For the text-containing cell, return its midpoint in (x, y) coordinate format. 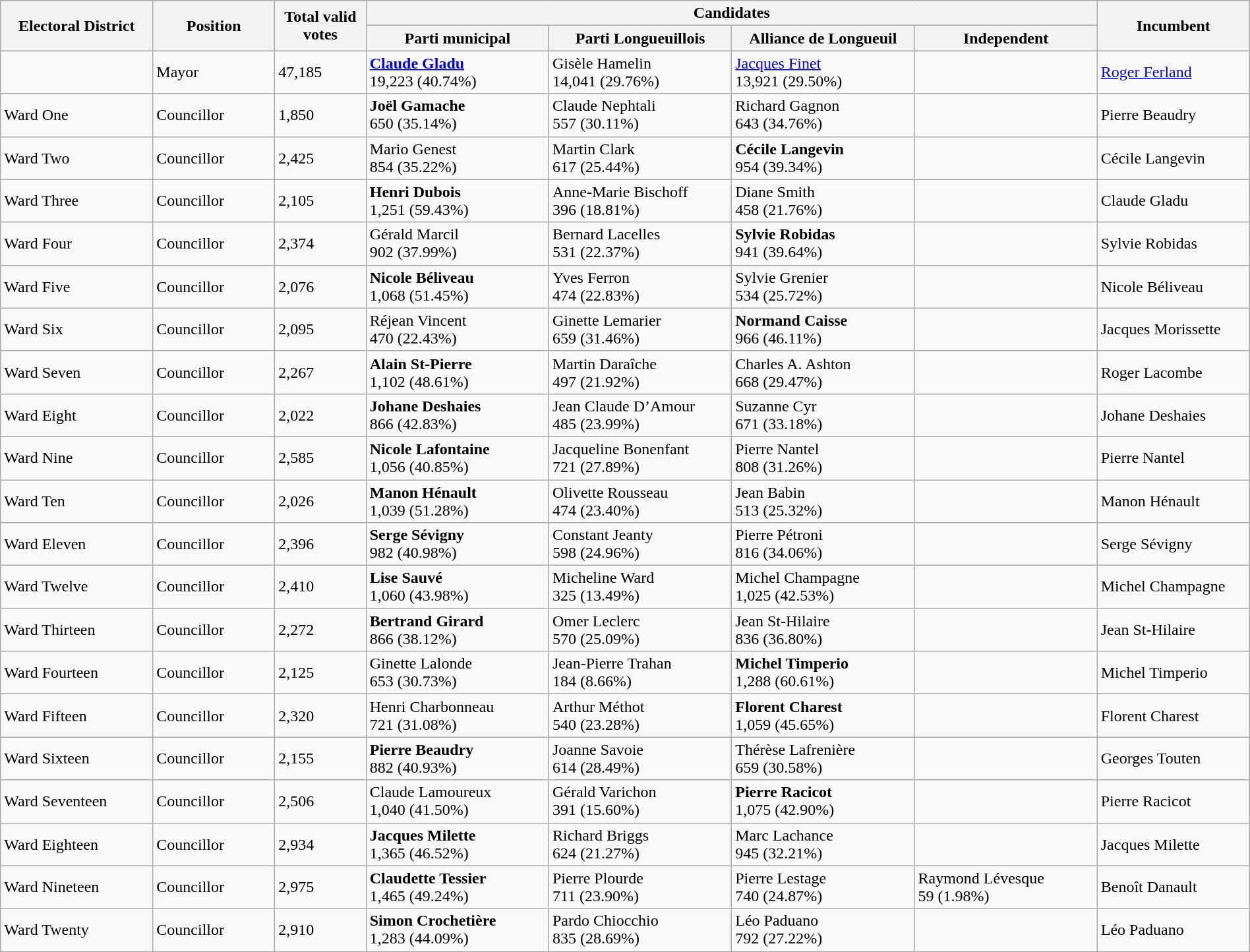
Ward One (76, 115)
Henri Dubois1,251 (59.43%) (458, 200)
Ward Seventeen (76, 802)
Claude Gladu19,223 (40.74%) (458, 73)
Ginette Lalonde653 (30.73%) (458, 672)
Jean Claude D’Amour485 (23.99%) (640, 415)
Pierre Nantel808 (31.26%) (823, 458)
2,272 (320, 630)
Ward Four (76, 244)
Michel Champagne (1174, 587)
Pardo Chiocchio835 (28.69%) (640, 930)
Claudette Tessier1,465 (49.24%) (458, 887)
Pierre Beaudry882 (40.93%) (458, 758)
Gérald Marcil902 (37.99%) (458, 244)
Ginette Lemarier659 (31.46%) (640, 330)
Diane Smith458 (21.76%) (823, 200)
Ward Nineteen (76, 887)
Olivette Rousseau474 (23.40%) (640, 501)
Jacques Milette (1174, 844)
Léo Paduano792 (27.22%) (823, 930)
Sylvie Robidas941 (39.64%) (823, 244)
Richard Briggs624 (21.27%) (640, 844)
Marc Lachance945 (32.21%) (823, 844)
Pierre Pétroni816 (34.06%) (823, 545)
Florent Charest1,059 (45.65%) (823, 716)
Yves Ferron474 (22.83%) (640, 286)
Sylvie Grenier534 (25.72%) (823, 286)
Serge Sévigny982 (40.98%) (458, 545)
Ward Eight (76, 415)
Electoral District (76, 26)
2,585 (320, 458)
Joël Gamache650 (35.14%) (458, 115)
Johane Deshaies (1174, 415)
Normand Caisse966 (46.11%) (823, 330)
Position (214, 26)
Benoît Danault (1174, 887)
Jean St-Hilaire (1174, 630)
Thérèse Lafrenière659 (30.58%) (823, 758)
Cécile Langevin954 (39.34%) (823, 158)
Roger Ferland (1174, 73)
47,185 (320, 73)
Michel Timperio (1174, 672)
Richard Gagnon643 (34.76%) (823, 115)
Ward Fifteen (76, 716)
Pierre Beaudry (1174, 115)
Ward Seven (76, 372)
2,910 (320, 930)
Ward Sixteen (76, 758)
Simon Crochetière1,283 (44.09%) (458, 930)
Jean-Pierre Trahan184 (8.66%) (640, 672)
Henri Charbonneau721 (31.08%) (458, 716)
Total valid votes (320, 26)
Micheline Ward325 (13.49%) (640, 587)
Ward Ten (76, 501)
Nicole Lafontaine1,056 (40.85%) (458, 458)
Jean Babin513 (25.32%) (823, 501)
Mario Genest854 (35.22%) (458, 158)
Ward Eleven (76, 545)
Manon Hénault (1174, 501)
Michel Timperio1,288 (60.61%) (823, 672)
2,267 (320, 372)
Jacques Milette1,365 (46.52%) (458, 844)
Jacques Finet13,921 (29.50%) (823, 73)
2,125 (320, 672)
Nicole Béliveau1,068 (51.45%) (458, 286)
Roger Lacombe (1174, 372)
Ward Twenty (76, 930)
Claude Gladu (1174, 200)
Gérald Varichon391 (15.60%) (640, 802)
Bertrand Girard866 (38.12%) (458, 630)
Parti Longueuillois (640, 38)
Ward Six (76, 330)
Claude Lamoureux1,040 (41.50%) (458, 802)
Parti municipal (458, 38)
Alain St-Pierre1,102 (48.61%) (458, 372)
Claude Nephtali557 (30.11%) (640, 115)
2,320 (320, 716)
Nicole Béliveau (1174, 286)
Pierre Lestage740 (24.87%) (823, 887)
2,105 (320, 200)
Manon Hénault1,039 (51.28%) (458, 501)
Anne-Marie Bischoff396 (18.81%) (640, 200)
Independent (1006, 38)
2,076 (320, 286)
Pierre Plourde711 (23.90%) (640, 887)
Alliance de Longueuil (823, 38)
Ward Two (76, 158)
Johane Deshaies866 (42.83%) (458, 415)
Ward Thirteen (76, 630)
Omer Leclerc570 (25.09%) (640, 630)
Gisèle Hamelin14,041 (29.76%) (640, 73)
Mayor (214, 73)
Jacqueline Bonenfant721 (27.89%) (640, 458)
Lise Sauvé1,060 (43.98%) (458, 587)
1,850 (320, 115)
2,934 (320, 844)
Incumbent (1174, 26)
Candidates (732, 13)
Martin Daraîche497 (21.92%) (640, 372)
Martin Clark617 (25.44%) (640, 158)
2,975 (320, 887)
Ward Twelve (76, 587)
Ward Eighteen (76, 844)
Réjean Vincent470 (22.43%) (458, 330)
Jacques Morissette (1174, 330)
2,506 (320, 802)
Pierre Racicot1,075 (42.90%) (823, 802)
Jean St-Hilaire836 (36.80%) (823, 630)
Suzanne Cyr671 (33.18%) (823, 415)
Charles A. Ashton668 (29.47%) (823, 372)
Joanne Savoie614 (28.49%) (640, 758)
2,026 (320, 501)
Serge Sévigny (1174, 545)
2,425 (320, 158)
Arthur Méthot540 (23.28%) (640, 716)
Sylvie Robidas (1174, 244)
Ward Fourteen (76, 672)
Ward Nine (76, 458)
Pierre Nantel (1174, 458)
Bernard Lacelles531 (22.37%) (640, 244)
Cécile Langevin (1174, 158)
Georges Touten (1174, 758)
Pierre Racicot (1174, 802)
2,396 (320, 545)
Ward Five (76, 286)
2,410 (320, 587)
2,022 (320, 415)
Michel Champagne1,025 (42.53%) (823, 587)
2,374 (320, 244)
Constant Jeanty598 (24.96%) (640, 545)
Léo Paduano (1174, 930)
Florent Charest (1174, 716)
Ward Three (76, 200)
2,095 (320, 330)
2,155 (320, 758)
Raymond Lévesque59 (1.98%) (1006, 887)
